Pinpoint the cell where the given text exists, returning its [X, Y] midpoint coordinate. 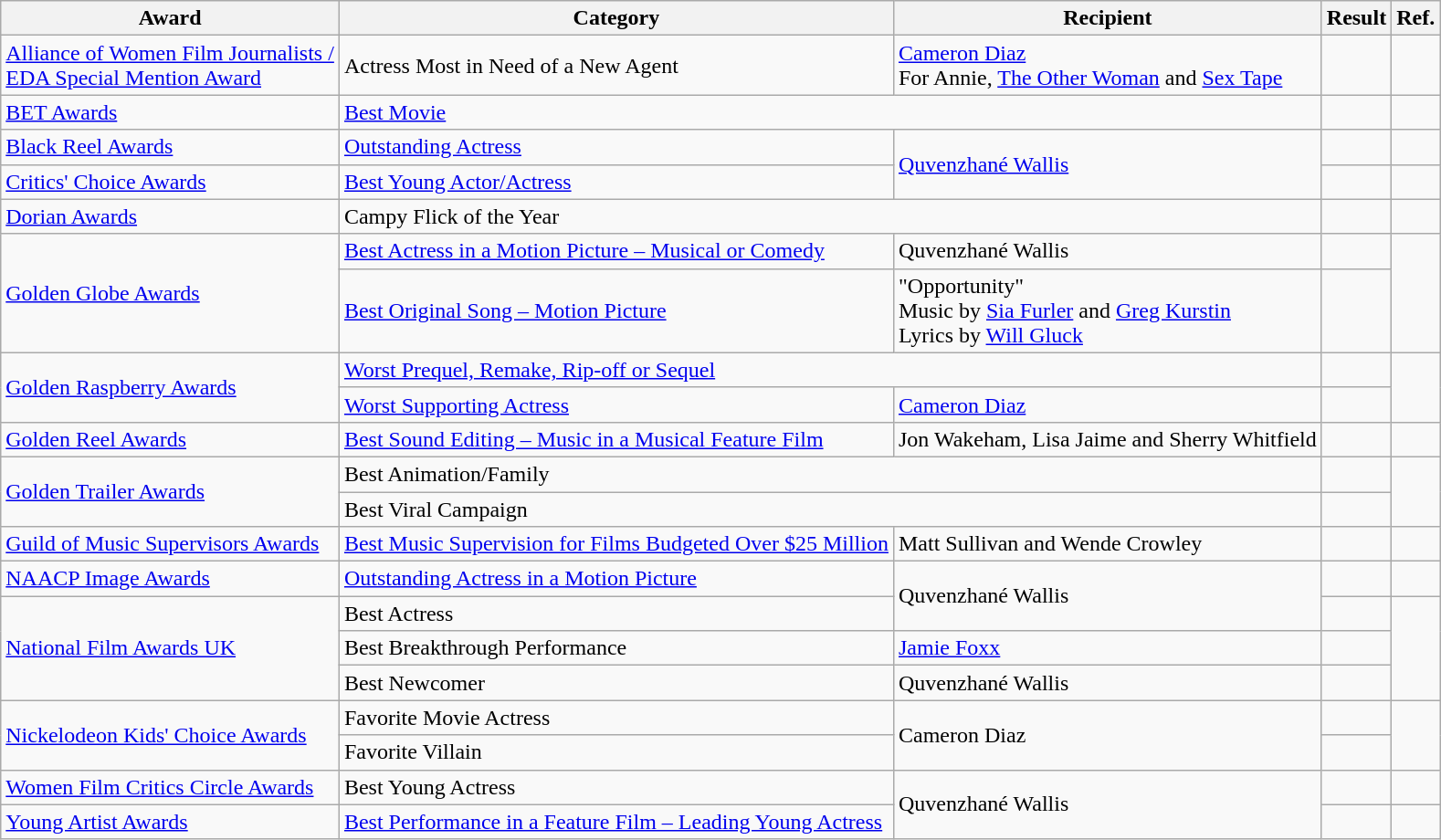
Golden Globe Awards [170, 293]
Best Actress in a Motion Picture – Musical or Comedy [615, 251]
Worst Supporting Actress [615, 404]
Jamie Foxx [1107, 648]
Dorian Awards [170, 216]
Cameron Diaz For Annie, The Other Woman and Sex Tape [1107, 66]
Category [615, 18]
Best Newcomer [615, 683]
Result [1356, 18]
Young Artist Awards [170, 822]
Best Performance in a Feature Film – Leading Young Actress [615, 822]
Guild of Music Supervisors Awards [170, 544]
Best Animation/Family [830, 474]
Outstanding Actress in a Motion Picture [615, 579]
Matt Sullivan and Wende Crowley [1107, 544]
Best Music Supervision for Films Budgeted Over $25 Million [615, 544]
Favorite Villain [615, 752]
Best Movie [830, 112]
NAACP Image Awards [170, 579]
Best Original Song – Motion Picture [615, 310]
Jon Wakeham, Lisa Jaime and Sherry Whitfield [1107, 439]
Award [170, 18]
Best Actress [615, 614]
Golden Raspberry Awards [170, 387]
Golden Trailer Awards [170, 491]
Worst Prequel, Remake, Rip-off or Sequel [830, 370]
Golden Reel Awards [170, 439]
Nickelodeon Kids' Choice Awards [170, 735]
"Opportunity" Music by Sia Furler and Greg Kurstin Lyrics by Will Gluck [1107, 310]
Ref. [1415, 18]
BET Awards [170, 112]
Actress Most in Need of a New Agent [615, 66]
Best Young Actress [615, 787]
Alliance of Women Film Journalists / EDA Special Mention Award [170, 66]
Campy Flick of the Year [830, 216]
Recipient [1107, 18]
Best Sound Editing – Music in a Musical Feature Film [615, 439]
Best Breakthrough Performance [615, 648]
Critics' Choice Awards [170, 182]
Best Viral Campaign [830, 509]
Outstanding Actress [615, 147]
Black Reel Awards [170, 147]
National Film Awards UK [170, 648]
Favorite Movie Actress [615, 718]
Best Young Actor/Actress [615, 182]
Women Film Critics Circle Awards [170, 787]
